Determine the (X, Y) coordinate at the center of the cell enclosing the given text.  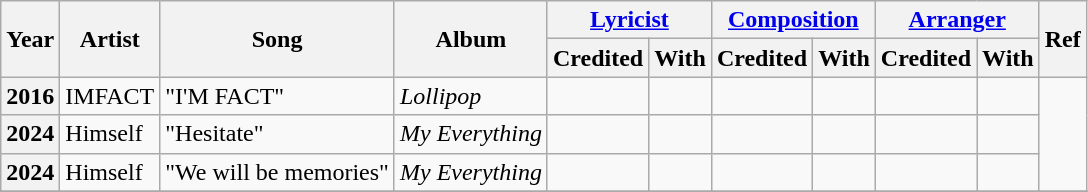
"We will be memories" (278, 172)
IMFACT (110, 96)
Ref (1062, 39)
Composition (793, 20)
Lollipop (470, 96)
2016 (30, 96)
Year (30, 39)
"Hesitate" (278, 134)
"I'M FACT" (278, 96)
Lyricist (629, 20)
Album (470, 39)
Arranger (957, 20)
Artist (110, 39)
Song (278, 39)
